Pinpoint the cell where the given text exists, returning its (X, Y) midpoint coordinate. 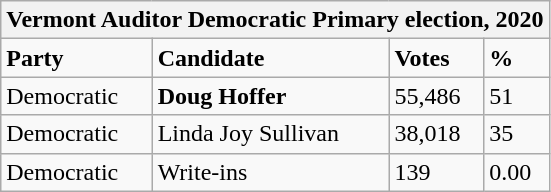
55,486 (436, 96)
51 (516, 96)
Votes (436, 58)
139 (436, 172)
0.00 (516, 172)
Vermont Auditor Democratic Primary election, 2020 (275, 20)
Linda Joy Sullivan (270, 134)
% (516, 58)
35 (516, 134)
38,018 (436, 134)
Write-ins (270, 172)
Candidate (270, 58)
Party (76, 58)
Doug Hoffer (270, 96)
